Pinpoint the cell where the given text exists, returning its [X, Y] midpoint coordinate. 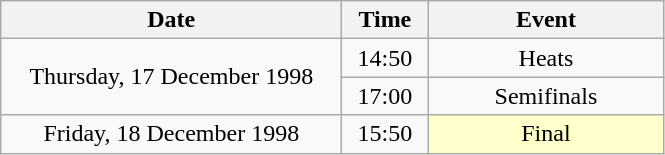
Friday, 18 December 1998 [172, 134]
Semifinals [546, 96]
Heats [546, 58]
14:50 [385, 58]
Date [172, 20]
Time [385, 20]
Thursday, 17 December 1998 [172, 77]
Event [546, 20]
17:00 [385, 96]
Final [546, 134]
15:50 [385, 134]
